Identify which cell holds the provided text, then report its [X, Y] central coordinate. 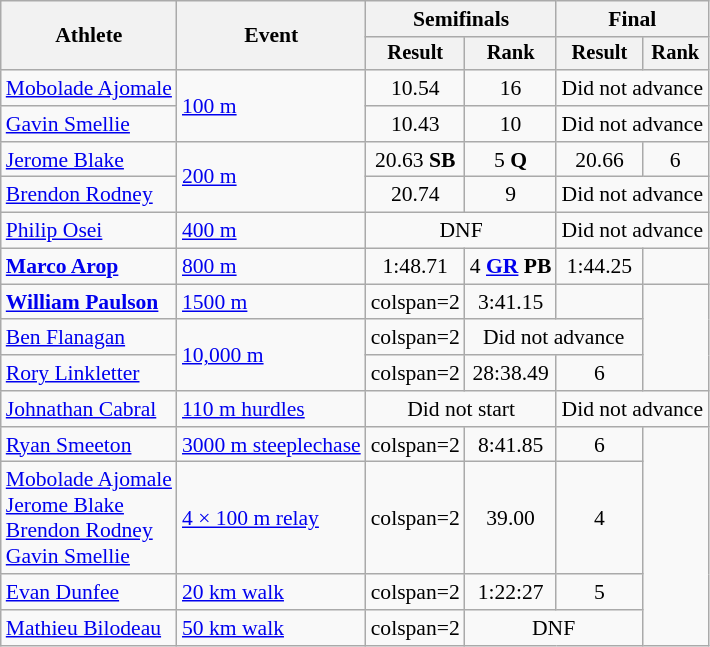
5 [599, 592]
200 m [272, 178]
3:41.15 [511, 302]
Event [272, 36]
10 [511, 124]
Ryan Smeeton [89, 445]
10.54 [416, 88]
Brendon Rodney [89, 195]
110 m hurdles [272, 409]
20.63 SB [416, 160]
20 km walk [272, 592]
William Paulson [89, 302]
Mobolade Ajomale [89, 88]
Athlete [89, 36]
1:22:27 [511, 592]
39.00 [511, 518]
Jerome Blake [89, 160]
20.66 [599, 160]
400 m [272, 231]
1500 m [272, 302]
50 km walk [272, 628]
Marco Arop [89, 267]
9 [511, 195]
20.74 [416, 195]
5 Q [511, 160]
4 [599, 518]
28:38.49 [511, 373]
Mobolade AjomaleJerome BlakeBrendon RodneyGavin Smellie [89, 518]
Mathieu Bilodeau [89, 628]
3000 m steeplechase [272, 445]
Philip Osei [89, 231]
Gavin Smellie [89, 124]
Final [632, 19]
Evan Dunfee [89, 592]
4 GR PB [511, 267]
4 × 100 m relay [272, 518]
1:48.71 [416, 267]
10.43 [416, 124]
800 m [272, 267]
8:41.85 [511, 445]
Johnathan Cabral [89, 409]
Did not start [462, 409]
1:44.25 [599, 267]
100 m [272, 106]
Semifinals [462, 19]
10,000 m [272, 356]
Rory Linkletter [89, 373]
16 [511, 88]
Ben Flanagan [89, 338]
